Output the (x, y) coordinate of the center of the cell containing the given text.  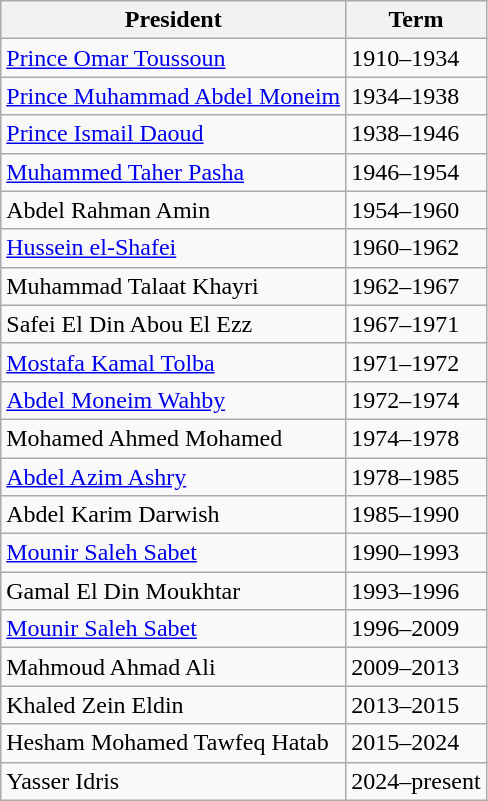
Prince Muhammad Abdel Moneim (174, 96)
2024–present (416, 781)
Safei El Din Abou El Ezz (174, 324)
Khaled Zein Eldin (174, 705)
1996–2009 (416, 629)
1990–1993 (416, 553)
1934–1938 (416, 96)
Abdel Karim Darwish (174, 515)
Prince Omar Toussoun (174, 58)
1971–1972 (416, 362)
Yasser Idris (174, 781)
1954–1960 (416, 210)
Gamal El Din Moukhtar (174, 591)
1974–1978 (416, 438)
1993–1996 (416, 591)
1960–1962 (416, 248)
Abdel Azim Ashry (174, 477)
Muhammad Talaat Khayri (174, 286)
1985–1990 (416, 515)
1967–1971 (416, 324)
Mahmoud Ahmad Ali (174, 667)
Abdel Moneim Wahby (174, 400)
2009–2013 (416, 667)
1962–1967 (416, 286)
Mohamed Ahmed Mohamed (174, 438)
Term (416, 20)
1978–1985 (416, 477)
Prince Ismail Daoud (174, 134)
2015–2024 (416, 743)
Mostafa Kamal Tolba (174, 362)
Abdel Rahman Amin (174, 210)
2013–2015 (416, 705)
Hesham Mohamed Tawfeq Hatab (174, 743)
President (174, 20)
1910–1934 (416, 58)
1972–1974 (416, 400)
Muhammed Taher Pasha (174, 172)
1938–1946 (416, 134)
1946–1954 (416, 172)
Hussein el-Shafei (174, 248)
